Return (x, y) of the center of cell containing provided text 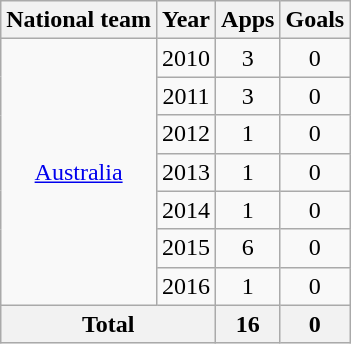
6 (248, 248)
Total (108, 324)
2013 (186, 172)
2014 (186, 210)
2011 (186, 96)
2015 (186, 248)
2012 (186, 134)
Australia (79, 172)
Goals (315, 20)
Year (186, 20)
16 (248, 324)
Apps (248, 20)
National team (79, 20)
2016 (186, 286)
2010 (186, 58)
